Provide the [x, y] coordinate of the cell's center where the given text is located.  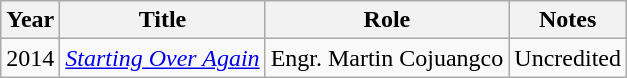
Title [162, 20]
Year [30, 20]
Role [387, 20]
Starting Over Again [162, 58]
Engr. Martin Cojuangco [387, 58]
Uncredited [568, 58]
2014 [30, 58]
Notes [568, 20]
